Pinpoint the cell where the given text exists, returning its [X, Y] midpoint coordinate. 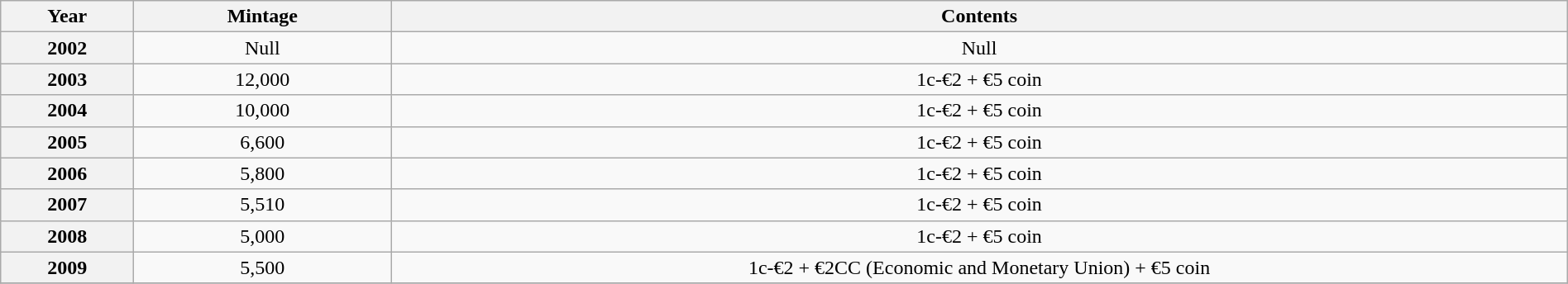
Mintage [263, 17]
5,510 [263, 205]
2006 [68, 173]
5,800 [263, 173]
Contents [979, 17]
1c-€2 + €2CC (Economic and Monetary Union) + €5 coin [979, 267]
2004 [68, 111]
2007 [68, 205]
2003 [68, 79]
2005 [68, 142]
Year [68, 17]
2002 [68, 48]
6,600 [263, 142]
12,000 [263, 79]
2008 [68, 236]
5,000 [263, 236]
2009 [68, 267]
10,000 [263, 111]
5,500 [263, 267]
